Return (X, Y) of the center of cell containing provided text 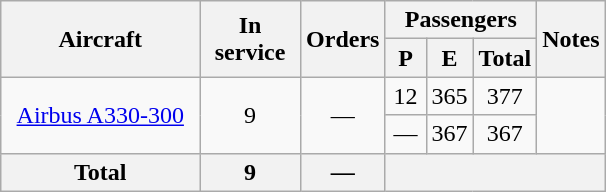
365 (450, 96)
12 (406, 96)
In service (250, 39)
P (406, 58)
377 (505, 96)
Notes (571, 39)
Orders (343, 39)
Passengers (461, 20)
Airbus A330-300 (100, 115)
E (450, 58)
Aircraft (100, 39)
